Output the (X, Y) coordinate of the center of the cell containing the given text.  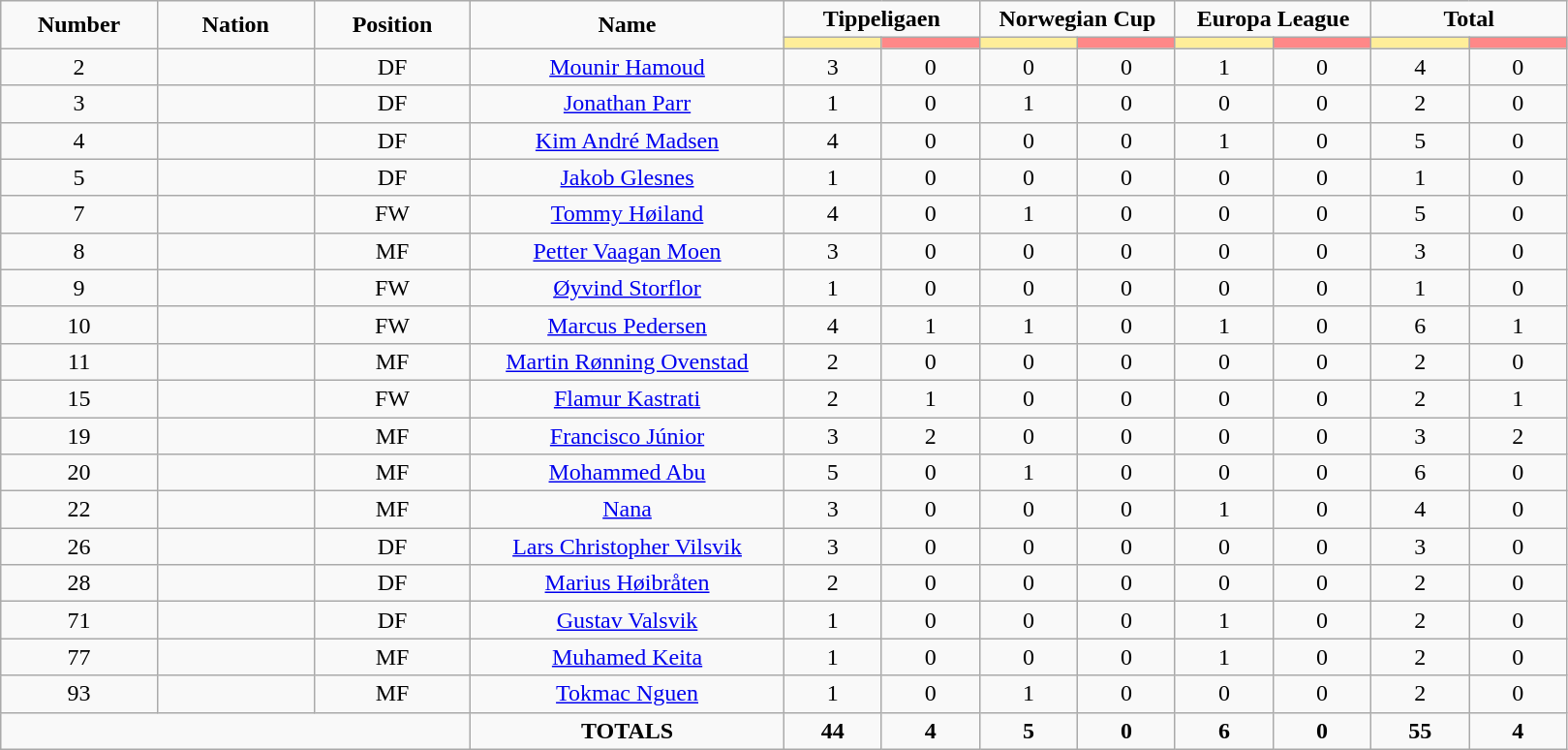
7 (79, 214)
15 (79, 398)
20 (79, 473)
Lars Christopher Vilsvik (628, 547)
28 (79, 583)
Total (1469, 19)
Jonathan Parr (628, 104)
55 (1420, 731)
93 (79, 694)
Europa League (1273, 19)
9 (79, 288)
Mohammed Abu (628, 473)
Petter Vaagan Moen (628, 251)
44 (833, 731)
TOTALS (628, 731)
77 (79, 657)
10 (79, 325)
Nana (628, 510)
Number (79, 25)
19 (79, 435)
Francisco Júnior (628, 435)
Norwegian Cup (1077, 19)
Name (628, 25)
Nation (235, 25)
Position (392, 25)
Kim André Madsen (628, 141)
Marius Høibråten (628, 583)
Tommy Høiland (628, 214)
8 (79, 251)
Tippeligaen (881, 19)
Øyvind Storflor (628, 288)
Martin Rønning Ovenstad (628, 361)
11 (79, 361)
Gustav Valsvik (628, 620)
Mounir Hamoud (628, 67)
26 (79, 547)
Muhamed Keita (628, 657)
Marcus Pedersen (628, 325)
Tokmac Nguen (628, 694)
22 (79, 510)
71 (79, 620)
Flamur Kastrati (628, 398)
Jakob Glesnes (628, 177)
